Extract the [x, y] coordinate from the center of the cell holding the provided text.  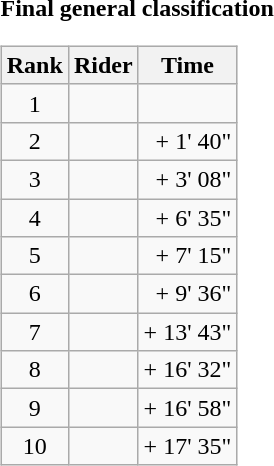
9 [34, 408]
2 [34, 141]
5 [34, 256]
4 [34, 217]
1 [34, 103]
6 [34, 294]
3 [34, 179]
+ 6' 35" [188, 217]
10 [34, 446]
+ 16' 58" [188, 408]
+ 3' 08" [188, 179]
Time [188, 65]
+ 1' 40" [188, 141]
+ 17' 35" [188, 446]
8 [34, 370]
+ 9' 36" [188, 294]
Rank [34, 65]
+ 7' 15" [188, 256]
Rider [103, 65]
+ 13' 43" [188, 332]
7 [34, 332]
+ 16' 32" [188, 370]
